Scan for the cell matching the given text and deliver its [X, Y] coordinate at center. 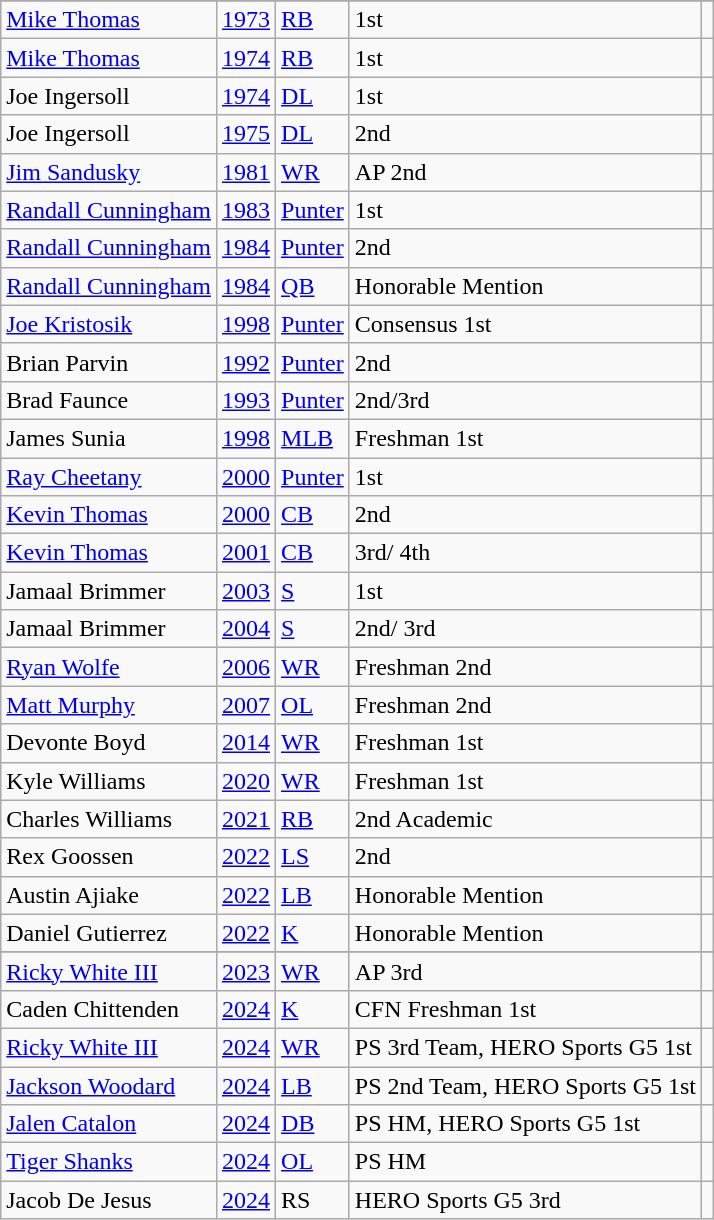
Consensus 1st [525, 324]
1975 [246, 134]
Jim Sandusky [109, 172]
2021 [246, 819]
1983 [246, 210]
DB [313, 1124]
1993 [246, 400]
PS 2nd Team, HERO Sports G5 1st [525, 1085]
2004 [246, 629]
PS HM [525, 1162]
James Sunia [109, 438]
1973 [246, 20]
1992 [246, 362]
HERO Sports G5 3rd [525, 1200]
Devonte Boyd [109, 743]
Brad Faunce [109, 400]
2023 [246, 971]
Caden Chittenden [109, 1009]
2nd/ 3rd [525, 629]
2006 [246, 667]
1981 [246, 172]
MLB [313, 438]
RS [313, 1200]
Austin Ajiake [109, 895]
2007 [246, 705]
Daniel Gutierrez [109, 933]
2nd/3rd [525, 400]
AP 3rd [525, 971]
Brian Parvin [109, 362]
3rd/ 4th [525, 553]
Jalen Catalon [109, 1124]
Joe Kristosik [109, 324]
LS [313, 857]
Ray Cheetany [109, 477]
Jacob De Jesus [109, 1200]
Kyle Williams [109, 781]
Jackson Woodard [109, 1085]
Matt Murphy [109, 705]
2003 [246, 591]
2014 [246, 743]
2001 [246, 553]
AP 2nd [525, 172]
Charles Williams [109, 819]
Rex Goossen [109, 857]
2nd Academic [525, 819]
2020 [246, 781]
PS 3rd Team, HERO Sports G5 1st [525, 1047]
QB [313, 286]
PS HM, HERO Sports G5 1st [525, 1124]
CFN Freshman 1st [525, 1009]
Ryan Wolfe [109, 667]
Tiger Shanks [109, 1162]
